Search for the cell housing the specified text and yield its [X, Y] center coordinate. 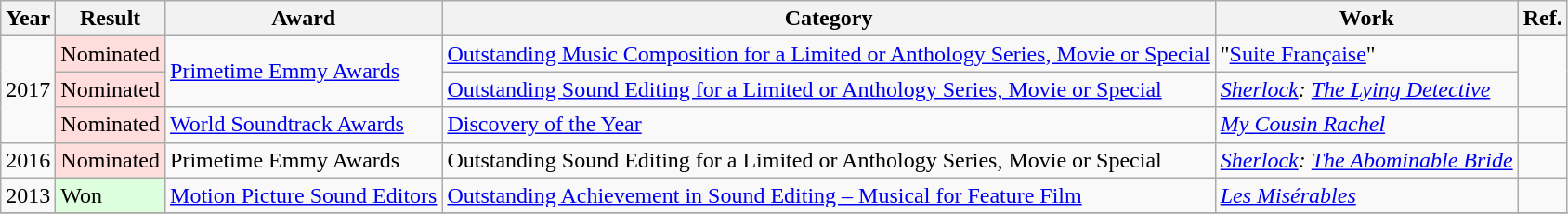
My Cousin Rachel [1366, 125]
World Soundtrack Awards [304, 125]
2013 [28, 195]
Sherlock: The Abominable Bride [1366, 160]
Result [111, 19]
Les Misérables [1366, 195]
Outstanding Music Composition for a Limited or Anthology Series, Movie or Special [829, 54]
"Suite Française" [1366, 54]
Discovery of the Year [829, 125]
Award [304, 19]
Sherlock: The Lying Detective [1366, 89]
Outstanding Achievement in Sound Editing – Musical for Feature Film [829, 195]
Won [111, 195]
Year [28, 19]
Work [1366, 19]
2016 [28, 160]
2017 [28, 89]
Motion Picture Sound Editors [304, 195]
Category [829, 19]
Ref. [1542, 19]
